Pinpoint the cell where the given text exists, returning its (x, y) midpoint coordinate. 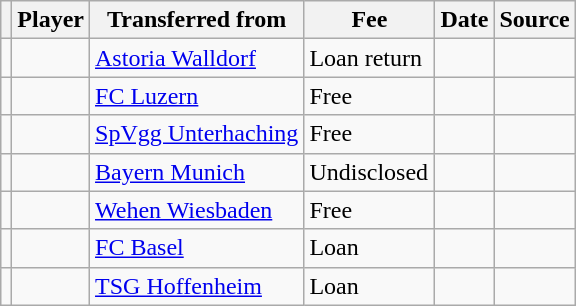
Fee (370, 20)
SpVgg Unterhaching (197, 134)
FC Basel (197, 248)
Astoria Walldorf (197, 58)
Undisclosed (370, 172)
Source (534, 20)
Date (464, 20)
Player (51, 20)
Transferred from (197, 20)
Loan return (370, 58)
FC Luzern (197, 96)
Wehen Wiesbaden (197, 210)
TSG Hoffenheim (197, 286)
Bayern Munich (197, 172)
